Find where the given text appears and provide that cell's center as (x, y) coordinate. 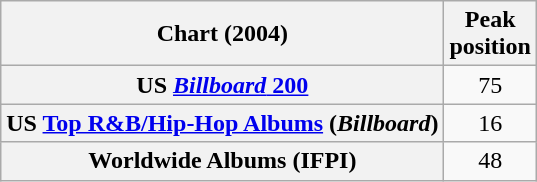
48 (490, 161)
75 (490, 85)
US Top R&B/Hip-Hop Albums (Billboard) (222, 123)
16 (490, 123)
US Billboard 200 (222, 85)
Worldwide Albums (IFPI) (222, 161)
Chart (2004) (222, 34)
Peak position (490, 34)
